Determine the [X, Y] coordinate at the center of the cell enclosing the given text.  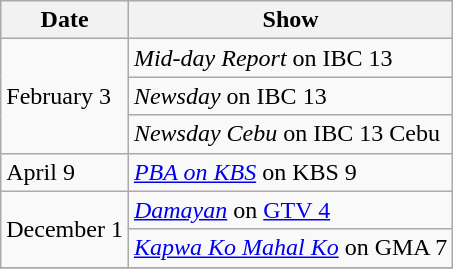
Date [65, 20]
PBA on KBS on KBS 9 [290, 172]
Kapwa Ko Mahal Ko on GMA 7 [290, 248]
Newsday on IBC 13 [290, 96]
Newsday Cebu on IBC 13 Cebu [290, 134]
December 1 [65, 229]
April 9 [65, 172]
Show [290, 20]
February 3 [65, 96]
Mid-day Report on IBC 13 [290, 58]
Damayan on GTV 4 [290, 210]
